Identify which cell holds the provided text, then report its (x, y) central coordinate. 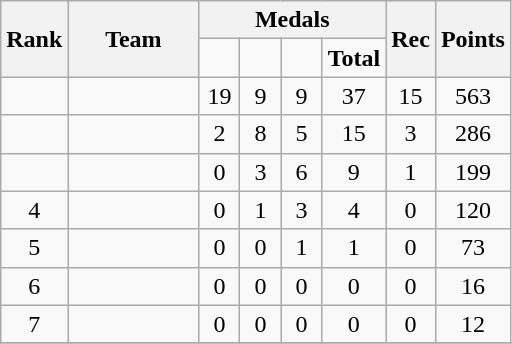
7 (34, 324)
Medals (292, 20)
16 (472, 286)
8 (260, 134)
Rank (34, 39)
563 (472, 96)
19 (220, 96)
Rec (411, 39)
Points (472, 39)
199 (472, 172)
12 (472, 324)
2 (220, 134)
37 (354, 96)
120 (472, 210)
286 (472, 134)
73 (472, 248)
Total (354, 58)
Team (134, 39)
